Find where the given text appears and provide that cell's center as (X, Y) coordinate. 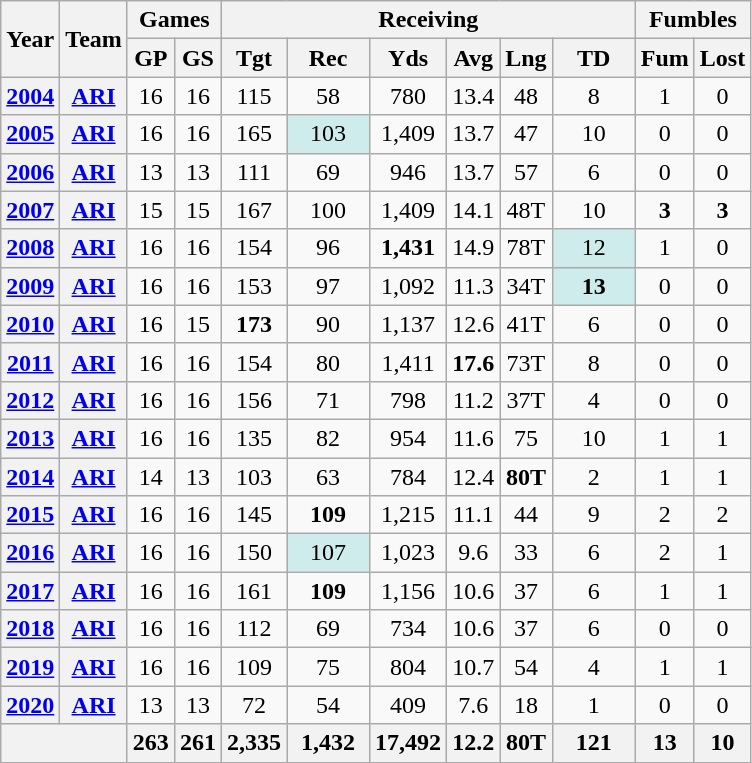
2011 (30, 362)
82 (328, 438)
Lng (526, 58)
2016 (30, 553)
78T (526, 248)
11.6 (474, 438)
2020 (30, 705)
798 (408, 400)
150 (254, 553)
80 (328, 362)
780 (408, 96)
11.3 (474, 286)
1,023 (408, 553)
Yds (408, 58)
44 (526, 515)
263 (150, 743)
18 (526, 705)
90 (328, 324)
954 (408, 438)
58 (328, 96)
Tgt (254, 58)
107 (328, 553)
Team (94, 39)
63 (328, 477)
1,137 (408, 324)
1,215 (408, 515)
Year (30, 39)
2010 (30, 324)
Fum (664, 58)
Rec (328, 58)
1,411 (408, 362)
7.6 (474, 705)
12.2 (474, 743)
1,431 (408, 248)
784 (408, 477)
17.6 (474, 362)
1,432 (328, 743)
2007 (30, 210)
121 (594, 743)
2008 (30, 248)
2015 (30, 515)
TD (594, 58)
10.7 (474, 667)
2018 (30, 629)
41T (526, 324)
167 (254, 210)
1,156 (408, 591)
2014 (30, 477)
71 (328, 400)
47 (526, 134)
2,335 (254, 743)
135 (254, 438)
33 (526, 553)
14.9 (474, 248)
115 (254, 96)
2006 (30, 172)
2009 (30, 286)
73T (526, 362)
156 (254, 400)
11.2 (474, 400)
17,492 (408, 743)
11.1 (474, 515)
Games (174, 20)
111 (254, 172)
165 (254, 134)
409 (408, 705)
Avg (474, 58)
100 (328, 210)
14.1 (474, 210)
34T (526, 286)
173 (254, 324)
37T (526, 400)
734 (408, 629)
Fumbles (692, 20)
153 (254, 286)
14 (150, 477)
261 (198, 743)
145 (254, 515)
13.4 (474, 96)
96 (328, 248)
804 (408, 667)
12.6 (474, 324)
2017 (30, 591)
12 (594, 248)
112 (254, 629)
2005 (30, 134)
9.6 (474, 553)
1,092 (408, 286)
97 (328, 286)
946 (408, 172)
72 (254, 705)
12.4 (474, 477)
GP (150, 58)
Receiving (428, 20)
57 (526, 172)
GS (198, 58)
161 (254, 591)
Lost (722, 58)
2004 (30, 96)
2019 (30, 667)
9 (594, 515)
2012 (30, 400)
48T (526, 210)
48 (526, 96)
2013 (30, 438)
